Return (X, Y) of the center of cell containing provided text 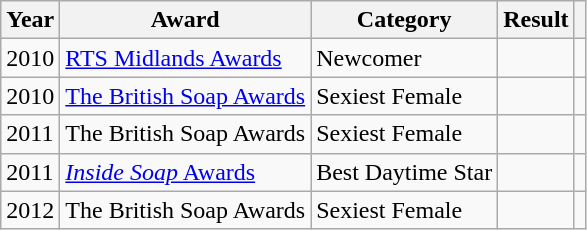
Inside Soap Awards (186, 172)
Category (404, 20)
Result (536, 20)
Award (186, 20)
Best Daytime Star (404, 172)
RTS Midlands Awards (186, 58)
2012 (30, 210)
Year (30, 20)
Newcomer (404, 58)
